From the cell containing the given text, extract its center point as (x, y) coordinate. 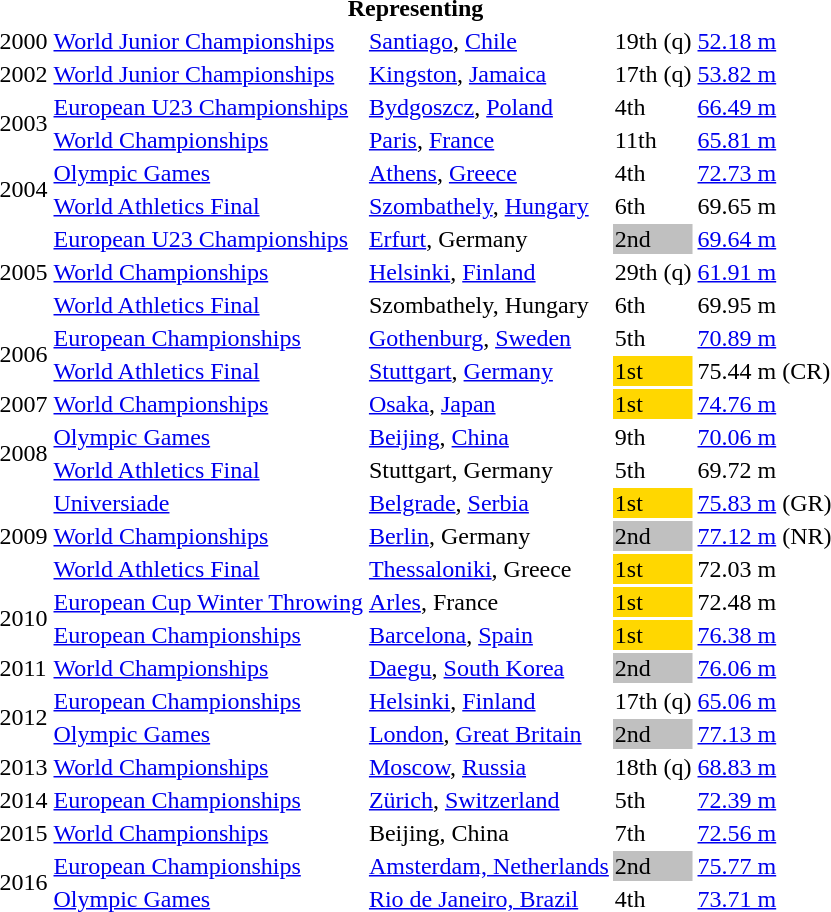
Amsterdam, Netherlands (488, 866)
Kingston, Jamaica (488, 74)
Erfurt, Germany (488, 239)
Moscow, Russia (488, 767)
Arles, France (488, 602)
London, Great Britain (488, 734)
Gothenburg, Sweden (488, 338)
Paris, France (488, 140)
9th (653, 437)
Daegu, South Korea (488, 668)
Bydgoszcz, Poland (488, 107)
Thessaloniki, Greece (488, 569)
29th (q) (653, 272)
European Cup Winter Throwing (208, 602)
Berlin, Germany (488, 536)
Athens, Greece (488, 173)
Osaka, Japan (488, 404)
Barcelona, Spain (488, 635)
18th (q) (653, 767)
11th (653, 140)
Zürich, Switzerland (488, 800)
Belgrade, Serbia (488, 503)
19th (q) (653, 41)
7th (653, 833)
Universiade (208, 503)
Santiago, Chile (488, 41)
